Determine the (x, y) coordinate at the center of the cell enclosing the given text.  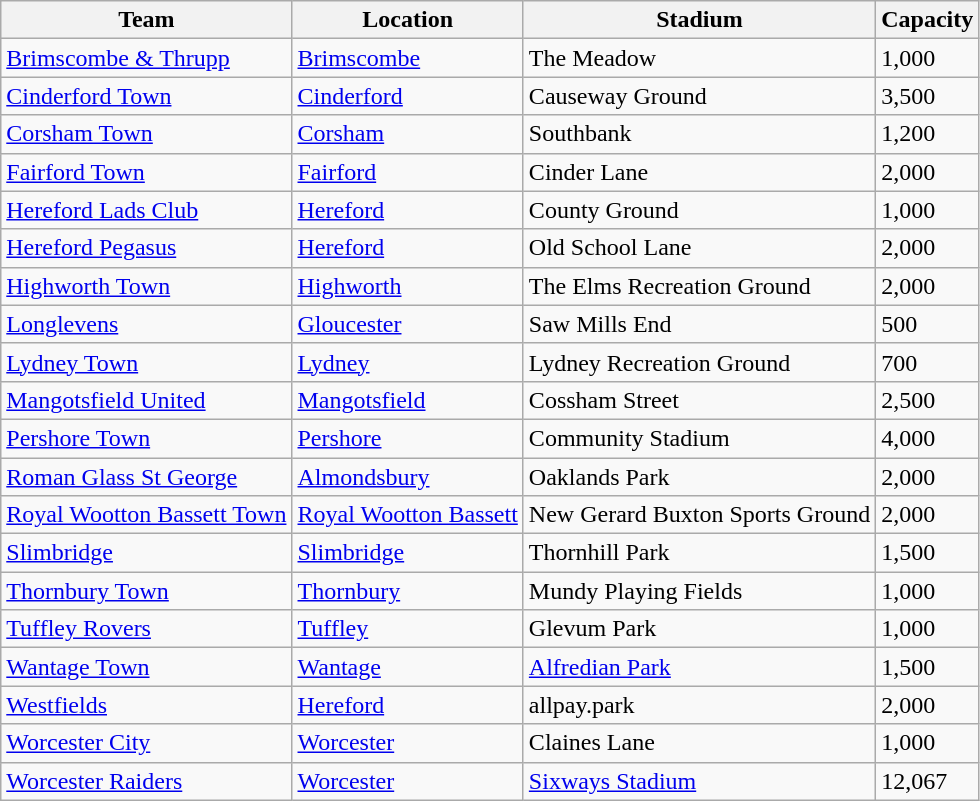
12,067 (928, 781)
Wantage Town (146, 667)
Tuffley (408, 629)
Hereford Lads Club (146, 210)
Mangotsfield (408, 400)
2,500 (928, 400)
Almondsbury (408, 477)
Worcester Raiders (146, 781)
Cinderford (408, 96)
Saw Mills End (699, 324)
Fairford (408, 172)
New Gerard Buxton Sports Ground (699, 515)
500 (928, 324)
County Ground (699, 210)
Sixways Stadium (699, 781)
Causeway Ground (699, 96)
4,000 (928, 438)
Capacity (928, 20)
Highworth Town (146, 286)
Community Stadium (699, 438)
Westfields (146, 705)
Lydney (408, 362)
Corsham Town (146, 134)
Pershore Town (146, 438)
Mangotsfield United (146, 400)
Cossham Street (699, 400)
Brimscombe & Thrupp (146, 58)
Longlevens (146, 324)
Highworth (408, 286)
Worcester City (146, 743)
Cinder Lane (699, 172)
Brimscombe (408, 58)
Tuffley Rovers (146, 629)
Cinderford Town (146, 96)
Thornbury (408, 591)
Roman Glass St George (146, 477)
Claines Lane (699, 743)
The Meadow (699, 58)
Glevum Park (699, 629)
Location (408, 20)
Thornhill Park (699, 553)
Lydney Town (146, 362)
Wantage (408, 667)
The Elms Recreation Ground (699, 286)
Team (146, 20)
Royal Wootton Bassett Town (146, 515)
3,500 (928, 96)
Mundy Playing Fields (699, 591)
Southbank (699, 134)
Stadium (699, 20)
Thornbury Town (146, 591)
Fairford Town (146, 172)
Old School Lane (699, 248)
Gloucester (408, 324)
Lydney Recreation Ground (699, 362)
700 (928, 362)
Oaklands Park (699, 477)
Royal Wootton Bassett (408, 515)
Hereford Pegasus (146, 248)
allpay.park (699, 705)
Corsham (408, 134)
Alfredian Park (699, 667)
Pershore (408, 438)
1,200 (928, 134)
